From the cell containing the given text, extract its center point as (x, y) coordinate. 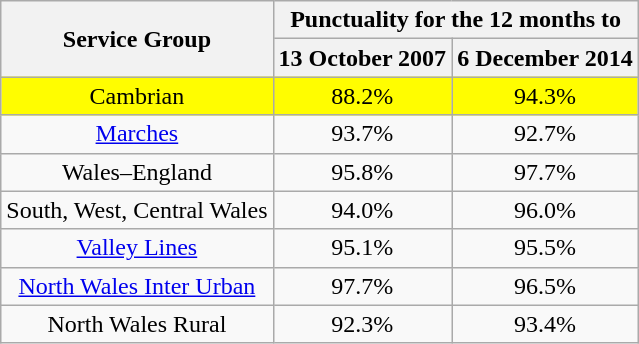
88.2% (362, 96)
Service Group (137, 39)
13 October 2007 (362, 58)
93.4% (546, 324)
96.0% (546, 210)
95.8% (362, 172)
92.7% (546, 134)
Marches (137, 134)
96.5% (546, 286)
94.3% (546, 96)
North Wales Inter Urban (137, 286)
North Wales Rural (137, 324)
92.3% (362, 324)
Wales–England (137, 172)
93.7% (362, 134)
6 December 2014 (546, 58)
95.5% (546, 248)
South, West, Central Wales (137, 210)
Punctuality for the 12 months to (456, 20)
Cambrian (137, 96)
94.0% (362, 210)
95.1% (362, 248)
Valley Lines (137, 248)
